Pinpoint the cell where the given text exists, returning its [x, y] midpoint coordinate. 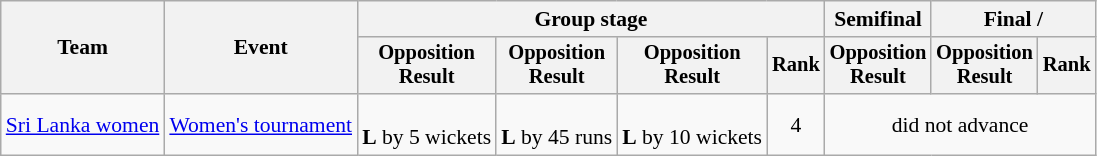
L by 45 runs [556, 124]
Group stage [591, 19]
4 [796, 124]
Team [83, 48]
L by 10 wickets [692, 124]
Semifinal [878, 19]
Women's tournament [260, 124]
did not advance [960, 124]
Final / [1013, 19]
L by 5 wickets [426, 124]
Sri Lanka women [83, 124]
Event [260, 48]
